Search for the cell housing the specified text and yield its (x, y) center coordinate. 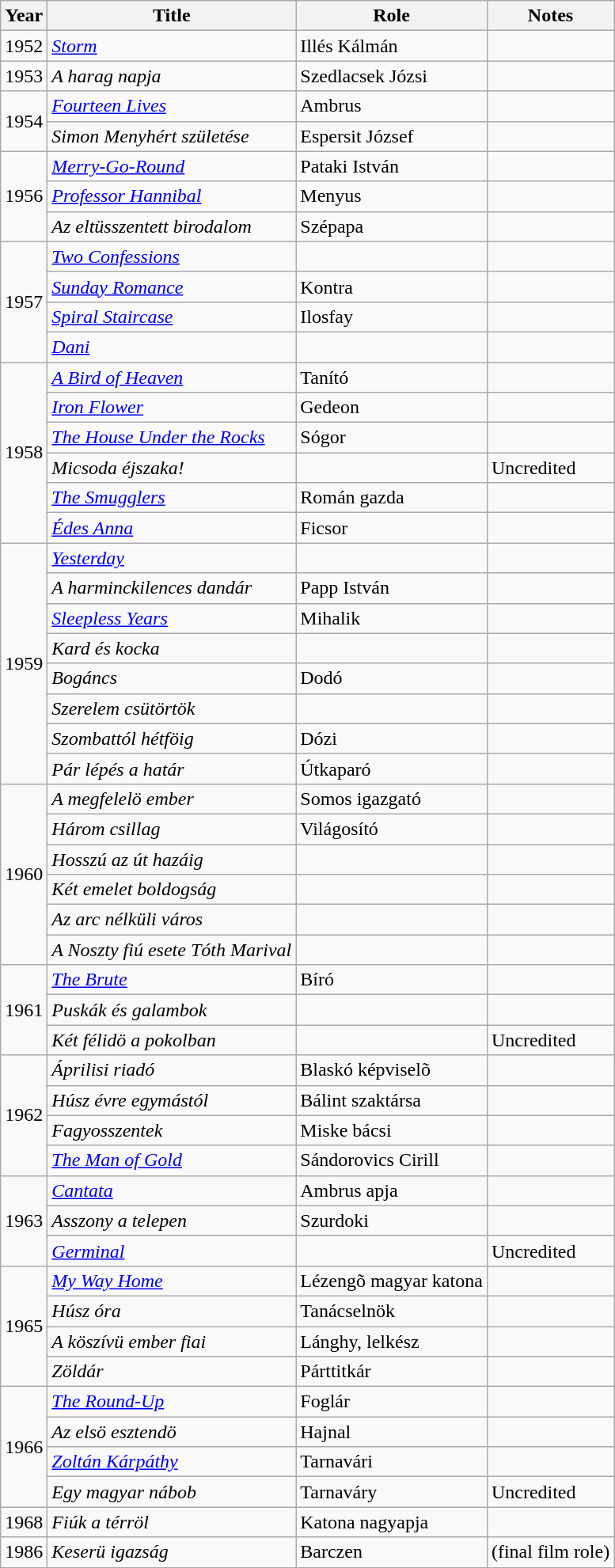
Édes Anna (172, 528)
1960 (24, 874)
A harminckilences dandár (172, 588)
Szerelem csütörtök (172, 708)
(final film role) (550, 1552)
Espersit József (392, 136)
Year (24, 16)
Bogáncs (172, 678)
Ficsor (392, 528)
Szedlacsek Józsi (392, 76)
1952 (24, 46)
Fagyosszentek (172, 1130)
1954 (24, 121)
Fiúk a térröl (172, 1522)
Bíró (392, 980)
Sándorovics Cirill (392, 1160)
Az arc nélküli város (172, 920)
Szépapa (392, 226)
Iron Flower (172, 408)
Micsoda éjszaka! (172, 468)
Dani (172, 347)
Somos igazgató (392, 799)
1968 (24, 1522)
A köszívü ember fiai (172, 1342)
Simon Menyhért születése (172, 136)
Yesterday (172, 558)
Miske bácsi (392, 1130)
Ambrus (392, 106)
Lánghy, lelkész (392, 1342)
Foglár (392, 1402)
Papp István (392, 588)
Két emelet boldogság (172, 890)
Dodó (392, 678)
The Smugglers (172, 498)
Cantata (172, 1190)
The House Under the Rocks (172, 438)
A Noszty fiú esete Tóth Marival (172, 950)
The Man of Gold (172, 1160)
Dózi (392, 738)
Two Confessions (172, 256)
Spiral Staircase (172, 317)
Két félidö a pokolban (172, 1040)
Germinal (172, 1251)
Sógor (392, 438)
1961 (24, 1010)
Három csillag (172, 829)
Zoltán Kárpáthy (172, 1462)
Az eltüsszentett birodalom (172, 226)
Húsz évre egymástól (172, 1100)
1962 (24, 1115)
Tanácselnök (392, 1311)
1963 (24, 1221)
Sleepless Years (172, 618)
1953 (24, 76)
1986 (24, 1552)
1957 (24, 302)
Menyus (392, 196)
Pár lépés a határ (172, 769)
Asszony a telepen (172, 1221)
Húsz óra (172, 1311)
Illés Kálmán (392, 46)
Az elsö esztendö (172, 1432)
Világosító (392, 829)
Mihalik (392, 618)
The Brute (172, 980)
Hajnal (392, 1432)
1958 (24, 453)
Egy magyar nábob (172, 1492)
Role (392, 16)
Román gazda (392, 498)
The Round-Up (172, 1402)
1956 (24, 196)
Merry-Go-Round (172, 166)
1965 (24, 1326)
Kard és kocka (172, 648)
Gedeon (392, 408)
My Way Home (172, 1281)
Ambrus apja (392, 1190)
Notes (550, 16)
1966 (24, 1447)
A megfelelö ember (172, 799)
Zöldár (172, 1372)
Lézengõ magyar katona (392, 1281)
Bálint szaktársa (392, 1100)
A harag napja (172, 76)
Tanító (392, 378)
Keserü igazság (172, 1552)
Professor Hannibal (172, 196)
Útkaparó (392, 769)
Barczen (392, 1552)
Párttitkár (392, 1372)
Puskák és galambok (172, 1010)
Katona nagyapja (392, 1522)
Tarnaváry (392, 1492)
Fourteen Lives (172, 106)
Szombattól hétföig (172, 738)
Szurdoki (392, 1221)
Hosszú az út hazáig (172, 859)
Pataki István (392, 166)
Blaskó képviselõ (392, 1070)
Tarnavári (392, 1462)
Áprilisi riadó (172, 1070)
A Bird of Heaven (172, 378)
1959 (24, 663)
Ilosfay (392, 317)
Kontra (392, 287)
Storm (172, 46)
Title (172, 16)
Sunday Romance (172, 287)
